Locate the cell with the specified text and output its (x, y) center coordinate. 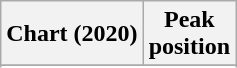
Peak position (189, 34)
Chart (2020) (72, 34)
